Extract the (x, y) coordinate from the center of the cell holding the provided text.  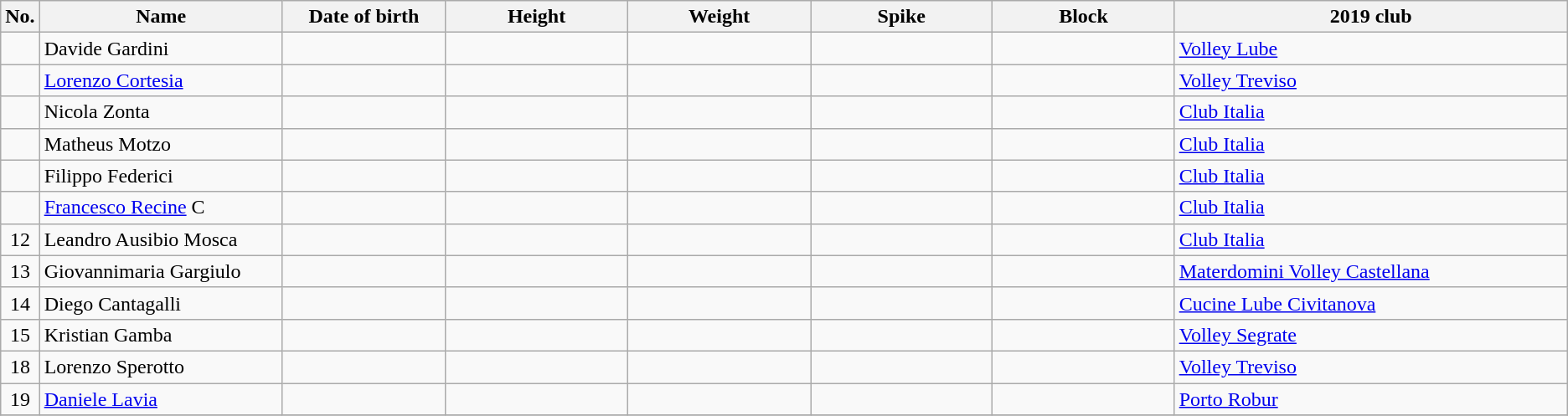
Leandro Ausibio Mosca (161, 239)
Weight (720, 17)
Diego Cantagalli (161, 303)
Lorenzo Cortesia (161, 80)
Materdomini Volley Castellana (1370, 271)
18 (20, 367)
Lorenzo Sperotto (161, 367)
Davide Gardini (161, 49)
Porto Robur (1370, 399)
Giovannimaria Gargiulo (161, 271)
Height (537, 17)
Daniele Lavia (161, 399)
Spike (901, 17)
13 (20, 271)
Name (161, 17)
Cucine Lube Civitanova (1370, 303)
Volley Lube (1370, 49)
Matheus Motzo (161, 144)
15 (20, 335)
14 (20, 303)
Francesco Recine C (161, 208)
Block (1084, 17)
Filippo Federici (161, 176)
Nicola Zonta (161, 112)
Volley Segrate (1370, 335)
19 (20, 399)
Date of birth (364, 17)
Kristian Gamba (161, 335)
No. (20, 17)
2019 club (1370, 17)
12 (20, 239)
